Extract the [x, y] coordinate from the center of the cell holding the provided text.  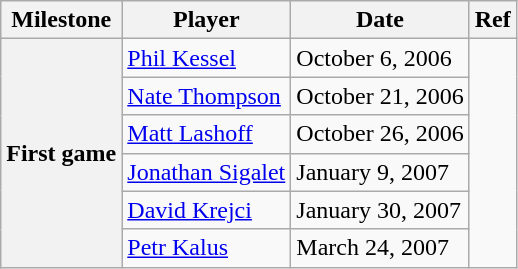
October 21, 2006 [380, 96]
Matt Lashoff [206, 134]
Nate Thompson [206, 96]
Ref [492, 20]
Phil Kessel [206, 58]
January 9, 2007 [380, 172]
Petr Kalus [206, 248]
David Krejci [206, 210]
Jonathan Sigalet [206, 172]
Player [206, 20]
Milestone [62, 20]
First game [62, 153]
Date [380, 20]
January 30, 2007 [380, 210]
March 24, 2007 [380, 248]
October 26, 2006 [380, 134]
October 6, 2006 [380, 58]
